For the text-containing cell, return its midpoint in [X, Y] coordinate format. 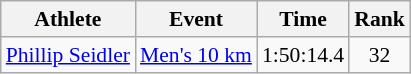
Men's 10 km [196, 55]
Phillip Seidler [68, 55]
Rank [380, 19]
Athlete [68, 19]
Time [303, 19]
32 [380, 55]
Event [196, 19]
1:50:14.4 [303, 55]
